Extract the [X, Y] coordinate from the center of the cell holding the provided text.  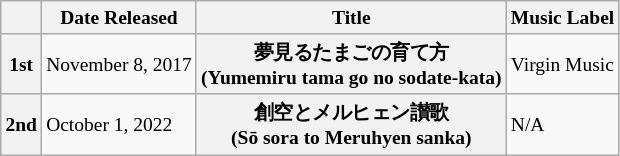
夢見るたまごの育て方(Yumemiru tama go no sodate-kata) [351, 64]
November 8, 2017 [118, 64]
Title [351, 18]
N/A [562, 124]
Virgin Music [562, 64]
2nd [22, 124]
創空とメルヒェン讃歌(Sō sora to Meruhyen sanka) [351, 124]
Date Released [118, 18]
October 1, 2022 [118, 124]
Music Label [562, 18]
1st [22, 64]
